Detect which cell encompasses the target text, then output its (x, y) center coordinate. 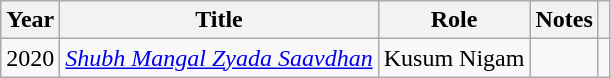
Year (30, 20)
Kusum Nigam (454, 58)
Role (454, 20)
Shubh Mangal Zyada Saavdhan (219, 58)
Title (219, 20)
Notes (564, 20)
2020 (30, 58)
